Return [x, y] of the center of cell containing provided text 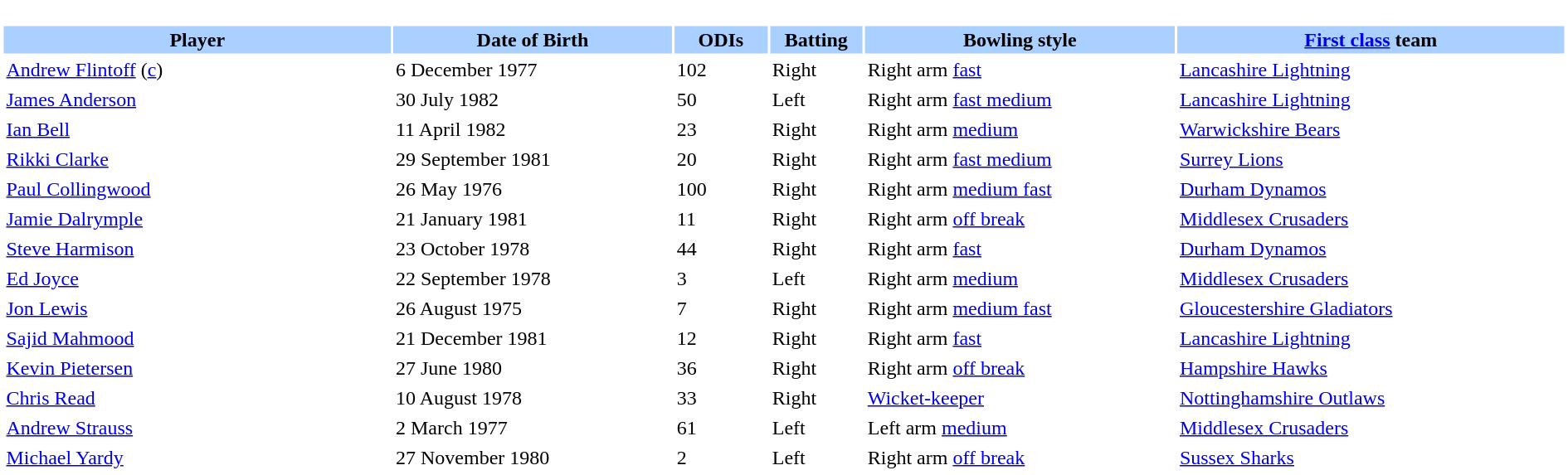
30 July 1982 [533, 99]
Andrew Flintoff (c) [197, 70]
Bowling style [1020, 40]
21 January 1981 [533, 219]
Ian Bell [197, 129]
Wicket-keeper [1020, 398]
27 November 1980 [533, 458]
100 [721, 189]
22 September 1978 [533, 279]
2 [721, 458]
102 [721, 70]
11 April 1982 [533, 129]
Ed Joyce [197, 279]
Left arm medium [1020, 428]
36 [721, 368]
Player [197, 40]
21 December 1981 [533, 338]
Andrew Strauss [197, 428]
ODIs [721, 40]
Batting [816, 40]
Warwickshire Bears [1371, 129]
Hampshire Hawks [1371, 368]
Michael Yardy [197, 458]
61 [721, 428]
Nottinghamshire Outlaws [1371, 398]
50 [721, 99]
Kevin Pietersen [197, 368]
12 [721, 338]
Paul Collingwood [197, 189]
Jon Lewis [197, 308]
23 [721, 129]
20 [721, 159]
3 [721, 279]
26 May 1976 [533, 189]
11 [721, 219]
Gloucestershire Gladiators [1371, 308]
44 [721, 249]
Rikki Clarke [197, 159]
Sussex Sharks [1371, 458]
27 June 1980 [533, 368]
26 August 1975 [533, 308]
Chris Read [197, 398]
7 [721, 308]
Steve Harmison [197, 249]
Date of Birth [533, 40]
Sajid Mahmood [197, 338]
Jamie Dalrymple [197, 219]
10 August 1978 [533, 398]
First class team [1371, 40]
James Anderson [197, 99]
23 October 1978 [533, 249]
29 September 1981 [533, 159]
6 December 1977 [533, 70]
Surrey Lions [1371, 159]
2 March 1977 [533, 428]
33 [721, 398]
